Detect which cell encompasses the target text, then output its [X, Y] center coordinate. 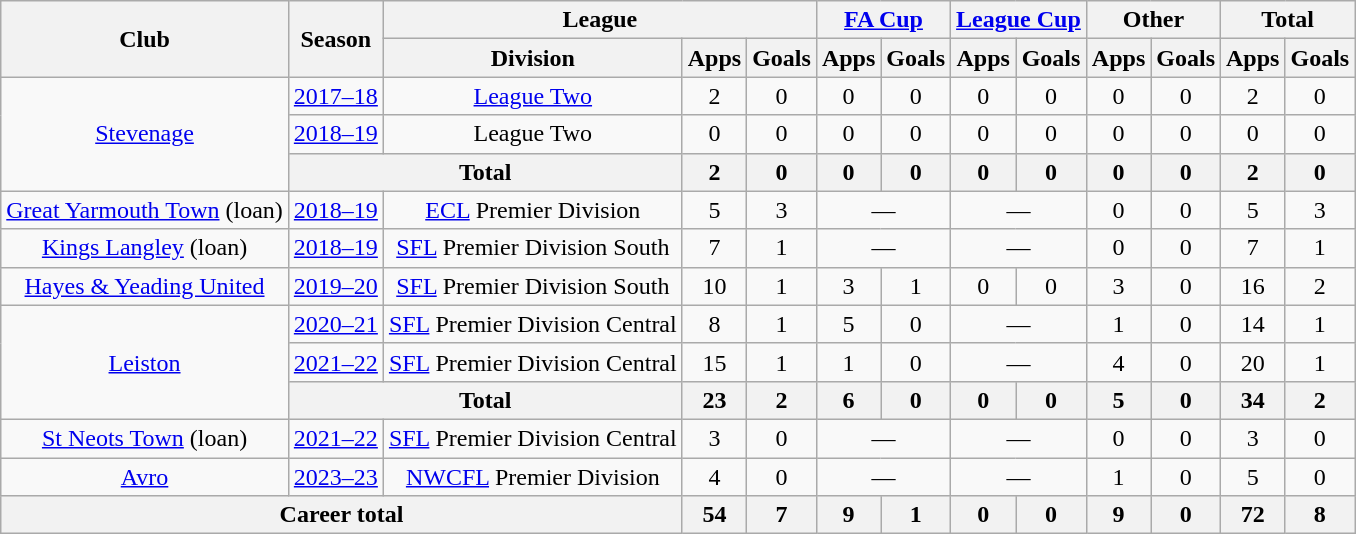
2023–23 [336, 477]
Stevenage [145, 134]
20 [1253, 362]
League Cup [1019, 20]
FA Cup [883, 20]
Division [532, 58]
2020–21 [336, 324]
23 [714, 400]
Hayes & Yeading United [145, 286]
72 [1253, 515]
54 [714, 515]
Other [1153, 20]
St Neots Town (loan) [145, 438]
Season [336, 39]
Club [145, 39]
League [600, 20]
10 [714, 286]
6 [848, 400]
14 [1253, 324]
Career total [342, 515]
2019–20 [336, 286]
Avro [145, 477]
Great Yarmouth Town (loan) [145, 210]
Leiston [145, 362]
34 [1253, 400]
16 [1253, 286]
15 [714, 362]
Kings Langley (loan) [145, 248]
2017–18 [336, 96]
NWCFL Premier Division [532, 477]
ECL Premier Division [532, 210]
